Output the [x, y] coordinate of the center of the cell containing the given text.  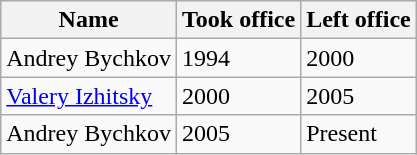
Took office [238, 20]
Present [359, 134]
Name [89, 20]
Left office [359, 20]
1994 [238, 58]
Valery Izhitsky [89, 96]
